Extract the [X, Y] coordinate from the center of the cell holding the provided text.  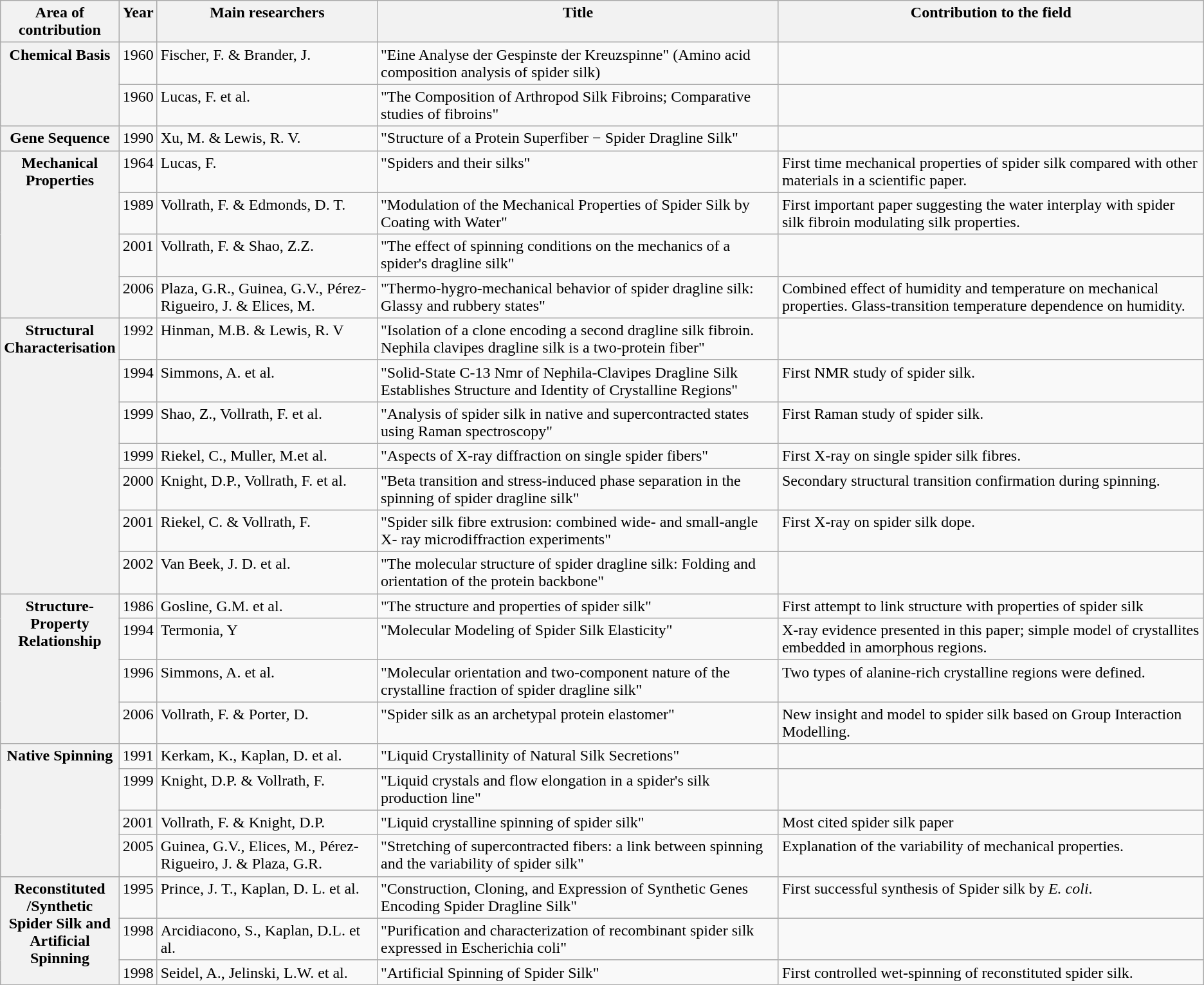
First X-ray on single spider silk fibres. [990, 456]
Structure-Property Relationship [60, 669]
Prince, J. T., Kaplan, D. L. et al. [267, 897]
"Spider silk as an archetypal protein elastomer" [578, 723]
"Structure of a Protein Superfiber − Spider Dragline Silk" [578, 138]
1995 [138, 897]
Year [138, 22]
2000 [138, 489]
Contribution to the field [990, 22]
2005 [138, 856]
Vollrath, F. & Knight, D.P. [267, 822]
"Liquid Crystallinity of Natural Silk Secretions" [578, 756]
"Liquid crystalline spinning of spider silk" [578, 822]
First attempt to link structure with properties of spider silk [990, 606]
Fischer, F. & Brander, J. [267, 63]
1964 [138, 171]
"Purification and characterization of recombinant spider silk expressed in Escherichia coli" [578, 939]
Main researchers [267, 22]
First important paper suggesting the water interplay with spider silk fibroin modulating silk properties. [990, 214]
2002 [138, 573]
New insight and model to spider silk based on Group Interaction Modelling. [990, 723]
1996 [138, 681]
Kerkam, K., Kaplan, D. et al. [267, 756]
Hinman, M.B. & Lewis, R. V [267, 338]
"Beta transition and stress-induced phase separation in the spinning of spider dragline silk" [578, 489]
Termonia, Y [267, 640]
"Construction, Cloning, and Expression of Synthetic Genes Encoding Spider Dragline Silk" [578, 897]
Riekel, C. & Vollrath, F. [267, 531]
Secondary structural transition confirmation during spinning. [990, 489]
"Liquid crystals and flow elongation in a spider's silk production line" [578, 789]
Vollrath, F. & Edmonds, D. T. [267, 214]
Two types of alanine-rich crystalline regions were defined. [990, 681]
Mechanical Properties [60, 234]
Arcidiacono, S., Kaplan, D.L. et al. [267, 939]
1991 [138, 756]
Guinea, G.V., Elices, M., Pérez-Rigueiro, J. & Plaza, G.R. [267, 856]
Xu, M. & Lewis, R. V. [267, 138]
First X-ray on spider silk dope. [990, 531]
Most cited spider silk paper [990, 822]
"Molecular Modeling of Spider Silk Elasticity" [578, 640]
First successful synthesis of Spider silk by E. coli. [990, 897]
Lucas, F. [267, 171]
Structural Characterisation [60, 456]
First controlled wet-spinning of reconstituted spider silk. [990, 972]
Lucas, F. et al. [267, 106]
"Analysis of spider silk in native and supercontracted states using Raman spectroscopy" [578, 422]
Riekel, C., Muller, M.et al. [267, 456]
"The Composition of Arthropod Silk Fibroins; Comparative studies of fibroins" [578, 106]
"Isolation of a clone encoding a second dragline silk fibroin. Nephila clavipes dragline silk is a two-protein fiber" [578, 338]
X-ray evidence presented in this paper; simple model of crystallites embedded in amorphous regions. [990, 640]
Area of contribution [60, 22]
First Raman study of spider silk. [990, 422]
First NMR study of spider silk. [990, 381]
Gene Sequence [60, 138]
Vollrath, F. & Shao, Z.Z. [267, 255]
"Molecular orientation and two-component nature of the crystalline fraction of spider dragline silk" [578, 681]
Gosline, G.M. et al. [267, 606]
"Eine Analyse der Gespinste der Kreuzspinne" (Amino acid composition analysis of spider silk) [578, 63]
"Solid-State C-13 Nmr of Nephila-Clavipes Dragline Silk Establishes Structure and Identity of Crystalline Regions" [578, 381]
"Thermo-hygro-mechanical behavior of spider dragline silk: Glassy and rubbery states" [578, 297]
"The molecular structure of spider dragline silk: Folding and orientation of the protein backbone" [578, 573]
Knight, D.P., Vollrath, F. et al. [267, 489]
Reconstituted /Synthetic Spider Silk and Artificial Spinning [60, 930]
Native Spinning [60, 810]
Chemical Basis [60, 84]
"Aspects of X-ray diffraction on single spider fibers" [578, 456]
1986 [138, 606]
"Modulation of the Mechanical Properties of Spider Silk by Coating with Water" [578, 214]
"The structure and properties of spider silk" [578, 606]
Knight, D.P. & Vollrath, F. [267, 789]
Vollrath, F. & Porter, D. [267, 723]
Seidel, A., Jelinski, L.W. et al. [267, 972]
Title [578, 22]
"Spider silk fibre extrusion: combined wide- and small-angle X- ray microdiffraction experiments" [578, 531]
"The effect of spinning conditions on the mechanics of a spider's dragline silk" [578, 255]
"Stretching of supercontracted fibers: a link between spinning and the variability of spider silk" [578, 856]
Shao, Z., Vollrath, F. et al. [267, 422]
1989 [138, 214]
1990 [138, 138]
1992 [138, 338]
First time mechanical properties of spider silk compared with other materials in a scientific paper. [990, 171]
Van Beek, J. D. et al. [267, 573]
Explanation of the variability of mechanical properties. [990, 856]
Combined effect of humidity and temperature on mechanical properties. Glass-transition temperature dependence on humidity. [990, 297]
"Spiders and their silks" [578, 171]
"Artificial Spinning of Spider Silk" [578, 972]
Plaza, G.R., Guinea, G.V., Pérez-Rigueiro, J. & Elices, M. [267, 297]
